Capture the cell that displays the provided text and extract its [X, Y] central coordinate. 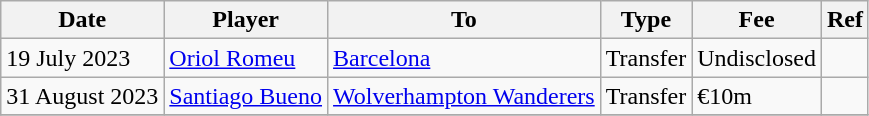
Fee [757, 20]
Santiago Bueno [246, 96]
Barcelona [464, 58]
To [464, 20]
Date [82, 20]
Wolverhampton Wanderers [464, 96]
Oriol Romeu [246, 58]
19 July 2023 [82, 58]
Ref [844, 20]
€10m [757, 96]
Player [246, 20]
Undisclosed [757, 58]
Type [646, 20]
31 August 2023 [82, 96]
